Return the [X, Y] coordinate for the center point of the cell that contains the specified text.  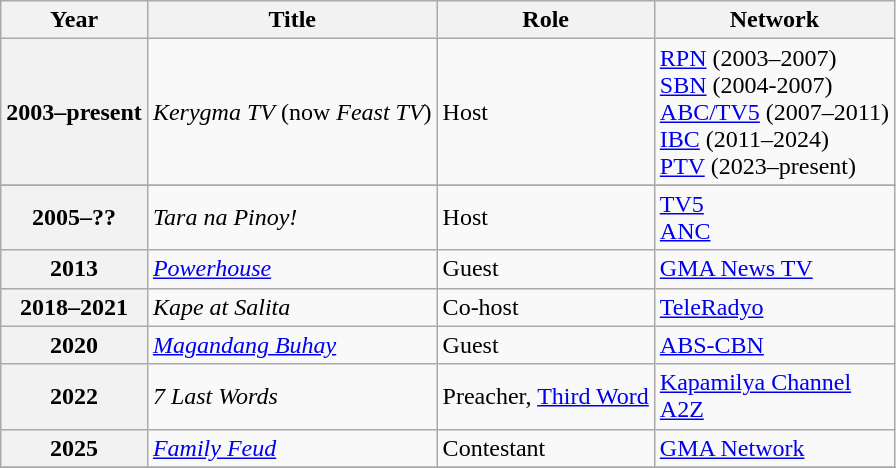
Kape at Salita [292, 307]
Kapamilya ChannelA2Z [774, 396]
2018–2021 [74, 307]
Kerygma TV (now Feast TV) [292, 112]
GMA News TV [774, 269]
Title [292, 20]
2003–present [74, 112]
Magandang Buhay [292, 345]
ABS-CBN [774, 345]
Contestant [546, 448]
Tara na Pinoy! [292, 218]
2025 [74, 448]
Preacher, Third Word [546, 396]
7 Last Words [292, 396]
Network [774, 20]
TV5ANC [774, 218]
Powerhouse [292, 269]
GMA Network [774, 448]
2005–?? [74, 218]
Co-host [546, 307]
Role [546, 20]
RPN (2003–2007)SBN (2004-2007)ABC/TV5 (2007–2011)IBC (2011–2024)PTV (2023–present) [774, 112]
Family Feud [292, 448]
2020 [74, 345]
TeleRadyo [774, 307]
2022 [74, 396]
Year [74, 20]
2013 [74, 269]
